For the text-containing cell, return its midpoint in [X, Y] coordinate format. 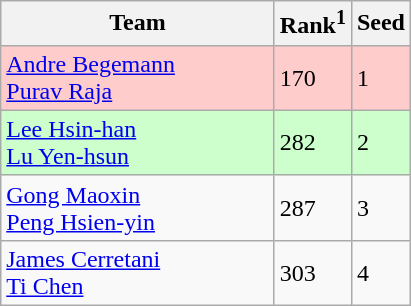
Rank1 [312, 24]
Lee Hsin-han Lu Yen-hsun [138, 142]
282 [312, 142]
4 [380, 272]
3 [380, 208]
James Cerretani Ti Chen [138, 272]
1 [380, 78]
303 [312, 272]
Team [138, 24]
287 [312, 208]
Seed [380, 24]
170 [312, 78]
Gong Maoxin Peng Hsien-yin [138, 208]
2 [380, 142]
Andre Begemann Purav Raja [138, 78]
